Identify which cell holds the provided text, then report its (X, Y) central coordinate. 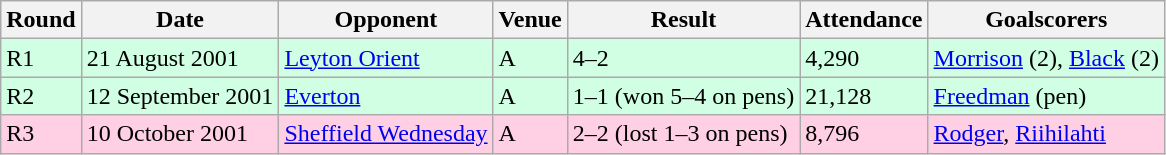
R2 (41, 96)
Rodger, Riihilahti (1046, 134)
Date (180, 20)
R1 (41, 58)
21 August 2001 (180, 58)
4,290 (864, 58)
Freedman (pen) (1046, 96)
1–1 (won 5–4 on pens) (683, 96)
Result (683, 20)
Leyton Orient (386, 58)
8,796 (864, 134)
Attendance (864, 20)
Opponent (386, 20)
2–2 (lost 1–3 on pens) (683, 134)
4–2 (683, 58)
Morrison (2), Black (2) (1046, 58)
Goalscorers (1046, 20)
10 October 2001 (180, 134)
Sheffield Wednesday (386, 134)
21,128 (864, 96)
Venue (530, 20)
Everton (386, 96)
R3 (41, 134)
12 September 2001 (180, 96)
Round (41, 20)
